Extract the [x, y] coordinate from the center of the cell holding the provided text.  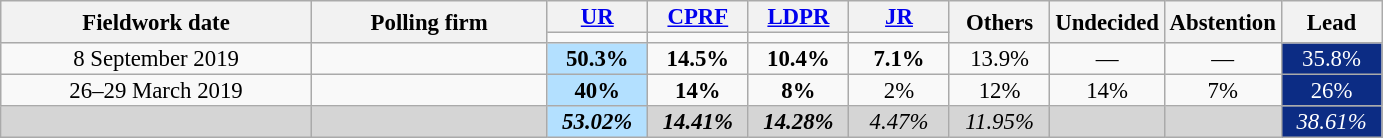
35.8% [1332, 59]
14.5% [698, 59]
Lead [1332, 22]
10.4% [798, 59]
14.41% [698, 122]
38.61% [1332, 122]
12% [1000, 91]
50.3% [598, 59]
40% [598, 91]
26% [1332, 91]
8% [798, 91]
CPRF [698, 17]
7.1% [900, 59]
Fieldwork date [156, 22]
26–29 March 2019 [156, 91]
UR [598, 17]
8 September 2019 [156, 59]
53.02% [598, 122]
Polling firm [429, 22]
Others [1000, 22]
11.95% [1000, 122]
13.9% [1000, 59]
Undecided [1107, 22]
Abstention [1222, 22]
JR [900, 17]
7% [1222, 91]
2% [900, 91]
LDPR [798, 17]
4.47% [900, 122]
14.28% [798, 122]
